Provide the [x, y] coordinate of the cell's center where the given text is located.  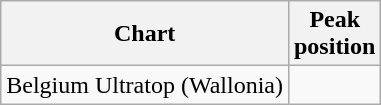
Peakposition [334, 34]
Belgium Ultratop (Wallonia) [145, 85]
Chart [145, 34]
